Return the [X, Y] coordinate for the center point of the cell that contains the specified text.  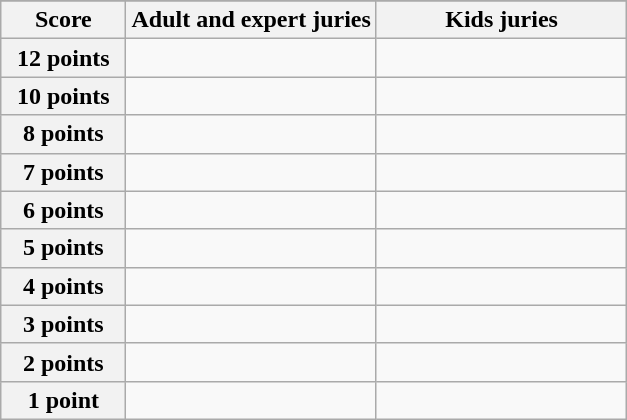
Adult and expert juries [251, 20]
10 points [64, 96]
4 points [64, 286]
Kids juries [501, 20]
5 points [64, 248]
12 points [64, 58]
2 points [64, 362]
1 point [64, 400]
6 points [64, 210]
Score [64, 20]
8 points [64, 134]
7 points [64, 172]
3 points [64, 324]
